Scan for the cell matching the given text and deliver its (x, y) coordinate at center. 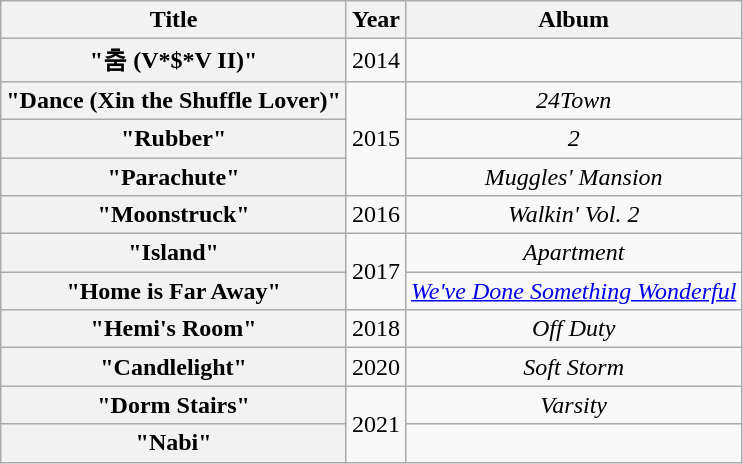
We've Done Something Wonderful (573, 291)
"Moonstruck" (174, 215)
"Home is Far Away" (174, 291)
"Candlelight" (174, 367)
Muggles' Mansion (573, 177)
Apartment (573, 253)
Title (174, 20)
2017 (376, 272)
"춤 (V*$*V II)" (174, 60)
2014 (376, 60)
Soft Storm (573, 367)
"Nabi" (174, 443)
Walkin' Vol. 2 (573, 215)
Album (573, 20)
2020 (376, 367)
"Dance (Xin the Shuffle Lover)" (174, 100)
"Parachute" (174, 177)
"Dorm Stairs" (174, 405)
Year (376, 20)
2021 (376, 424)
Off Duty (573, 329)
"Island" (174, 253)
"Hemi's Room" (174, 329)
24Town (573, 100)
2 (573, 138)
2018 (376, 329)
"Rubber" (174, 138)
Varsity (573, 405)
2015 (376, 138)
2016 (376, 215)
